For the text-containing cell, return its midpoint in (x, y) coordinate format. 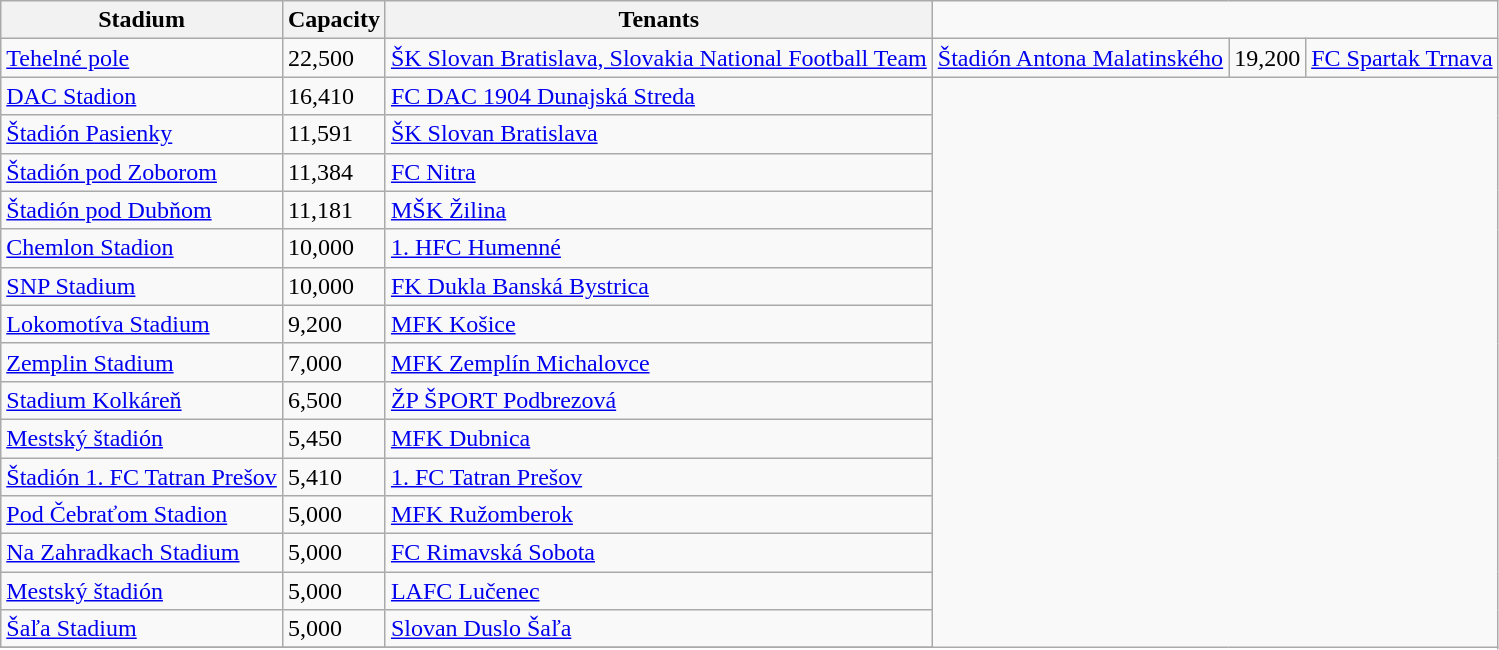
FC DAC 1904 Dunajská Streda (658, 96)
MFK Ružomberok (658, 515)
LAFC Lučenec (658, 591)
Tehelné pole (142, 58)
Na Zahradkach Stadium (142, 553)
19,200 (1268, 58)
Capacity (334, 20)
Šaľa Stadium (142, 629)
Chemlon Stadion (142, 248)
11,591 (334, 134)
Štadión pod Dubňom (142, 210)
MFK Zemplín Michalovce (658, 362)
FC Spartak Trnava (1402, 58)
MFK Dubnica (658, 438)
ŠK Slovan Bratislava, Slovakia National Football Team (658, 58)
5,410 (334, 477)
5,450 (334, 438)
DAC Stadion (142, 96)
ŠK Slovan Bratislava (658, 134)
Stadium (142, 20)
Pod Čebraťom Stadion (142, 515)
9,200 (334, 324)
Štadión Pasienky (142, 134)
16,410 (334, 96)
FC Nitra (658, 172)
Stadium Kolkáreň (142, 400)
Štadión pod Zoborom (142, 172)
FC Rimavská Sobota (658, 553)
ŽP ŠPORT Podbrezová (658, 400)
1. HFC Humenné (658, 248)
11,384 (334, 172)
Štadión Antona Malatinského (1080, 58)
22,500 (334, 58)
MŠK Žilina (658, 210)
FK Dukla Banská Bystrica (658, 286)
1. FC Tatran Prešov (658, 477)
Tenants (658, 20)
Lokomotíva Stadium (142, 324)
7,000 (334, 362)
Slovan Duslo Šaľa (658, 629)
6,500 (334, 400)
Zemplin Stadium (142, 362)
11,181 (334, 210)
Štadión 1. FC Tatran Prešov (142, 477)
MFK Košice (658, 324)
SNP Stadium (142, 286)
